Detect which cell encompasses the target text, then output its (x, y) center coordinate. 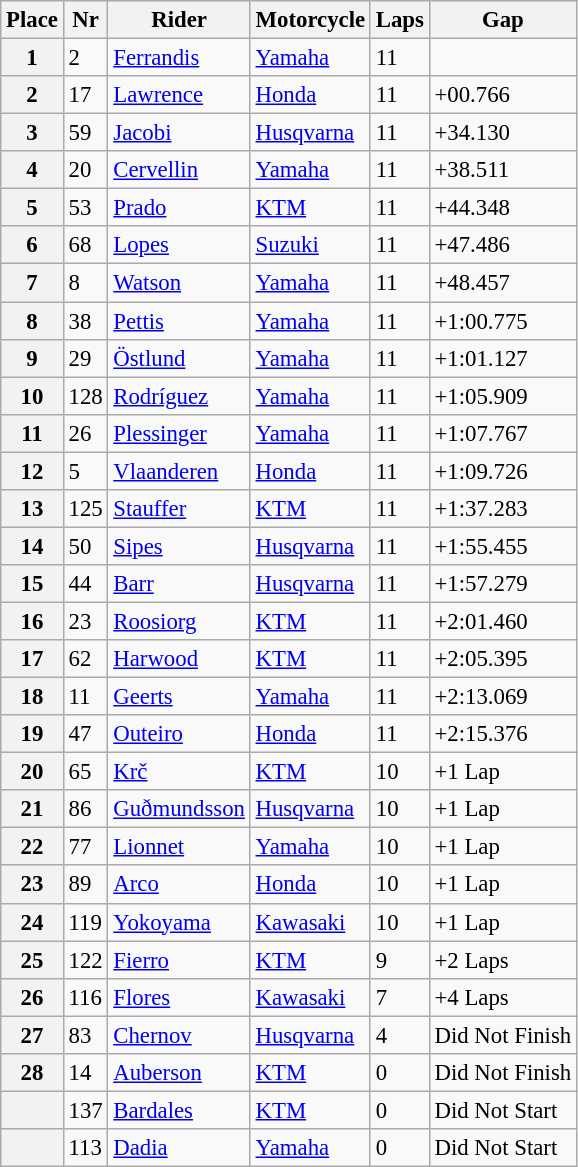
Sipes (179, 546)
27 (32, 1035)
Nr (86, 20)
Cervellin (179, 170)
Lopes (179, 245)
Vlaanderen (179, 471)
+00.766 (502, 95)
Krč (179, 772)
1 (32, 58)
13 (32, 509)
Geerts (179, 697)
28 (32, 1073)
+1:37.283 (502, 509)
122 (86, 960)
Arco (179, 885)
83 (86, 1035)
65 (86, 772)
Fierro (179, 960)
Östlund (179, 358)
Plessinger (179, 433)
19 (32, 734)
Pettis (179, 321)
+1:55.455 (502, 546)
16 (32, 621)
6 (32, 245)
25 (32, 960)
Outeiro (179, 734)
86 (86, 809)
Jacobi (179, 133)
89 (86, 885)
53 (86, 208)
Motorcycle (310, 20)
Harwood (179, 659)
21 (32, 809)
Ferrandis (179, 58)
Watson (179, 283)
77 (86, 847)
+48.457 (502, 283)
Dadia (179, 1148)
+1:05.909 (502, 396)
59 (86, 133)
Guðmundsson (179, 809)
116 (86, 997)
29 (86, 358)
Laps (400, 20)
125 (86, 509)
119 (86, 922)
Rodríguez (179, 396)
Auberson (179, 1073)
Lionnet (179, 847)
Suzuki (310, 245)
+1:09.726 (502, 471)
+4 Laps (502, 997)
44 (86, 584)
+1:07.767 (502, 433)
+44.348 (502, 208)
+2:13.069 (502, 697)
137 (86, 1110)
12 (32, 471)
Flores (179, 997)
Chernov (179, 1035)
113 (86, 1148)
+2:05.395 (502, 659)
Prado (179, 208)
+2 Laps (502, 960)
+1:00.775 (502, 321)
+2:15.376 (502, 734)
22 (32, 847)
+1:57.279 (502, 584)
Stauffer (179, 509)
Roosiorg (179, 621)
Yokoyama (179, 922)
24 (32, 922)
+34.130 (502, 133)
15 (32, 584)
47 (86, 734)
68 (86, 245)
+38.511 (502, 170)
Lawrence (179, 95)
+47.486 (502, 245)
18 (32, 697)
Gap (502, 20)
+1:01.127 (502, 358)
Barr (179, 584)
3 (32, 133)
50 (86, 546)
128 (86, 396)
62 (86, 659)
+2:01.460 (502, 621)
38 (86, 321)
Rider (179, 20)
Place (32, 20)
Bardales (179, 1110)
